Find where the given text appears and provide that cell's center as (X, Y) coordinate. 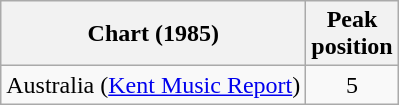
Peakposition (352, 34)
Chart (1985) (154, 34)
5 (352, 85)
Australia (Kent Music Report) (154, 85)
